Provide the (X, Y) coordinate of the cell's center where the given text is located.  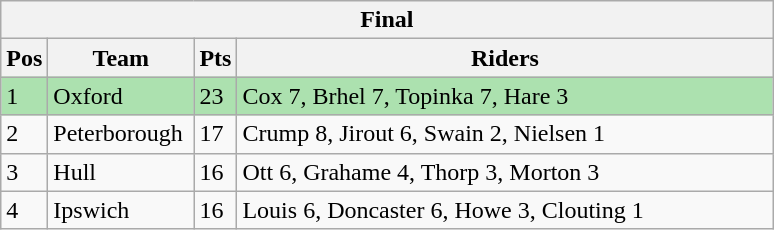
Hull (121, 172)
4 (24, 210)
17 (216, 134)
3 (24, 172)
Final (387, 20)
Peterborough (121, 134)
Team (121, 58)
Pos (24, 58)
2 (24, 134)
Crump 8, Jirout 6, Swain 2, Nielsen 1 (505, 134)
Ipswich (121, 210)
23 (216, 96)
Pts (216, 58)
Riders (505, 58)
Ott 6, Grahame 4, Thorp 3, Morton 3 (505, 172)
Oxford (121, 96)
Louis 6, Doncaster 6, Howe 3, Clouting 1 (505, 210)
1 (24, 96)
Cox 7, Brhel 7, Topinka 7, Hare 3 (505, 96)
